Output the [X, Y] coordinate of the center of the cell containing the given text.  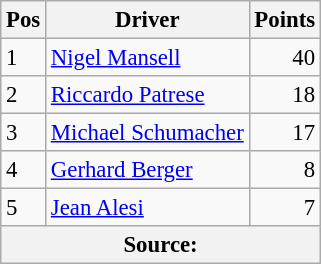
1 [24, 58]
17 [284, 133]
Michael Schumacher [148, 133]
3 [24, 133]
2 [24, 95]
Points [284, 20]
Nigel Mansell [148, 58]
8 [284, 170]
5 [24, 208]
7 [284, 208]
Riccardo Patrese [148, 95]
18 [284, 95]
Source: [161, 245]
Driver [148, 20]
Pos [24, 20]
4 [24, 170]
Jean Alesi [148, 208]
40 [284, 58]
Gerhard Berger [148, 170]
